Identify which cell holds the provided text, then report its (X, Y) central coordinate. 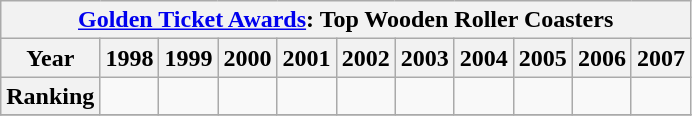
Ranking (50, 96)
2000 (248, 58)
2006 (602, 58)
Golden Ticket Awards: Top Wooden Roller Coasters (346, 20)
Year (50, 58)
1998 (130, 58)
2004 (484, 58)
2007 (660, 58)
1999 (188, 58)
2003 (424, 58)
2002 (366, 58)
2001 (306, 58)
2005 (542, 58)
